For the text-containing cell, return its midpoint in [x, y] coordinate format. 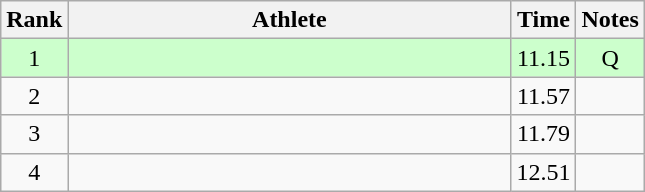
Rank [34, 20]
11.79 [544, 134]
Q [610, 58]
Athlete [290, 20]
2 [34, 96]
11.15 [544, 58]
3 [34, 134]
11.57 [544, 96]
Time [544, 20]
1 [34, 58]
4 [34, 172]
12.51 [544, 172]
Notes [610, 20]
